Scan for the cell matching the given text and deliver its (X, Y) coordinate at center. 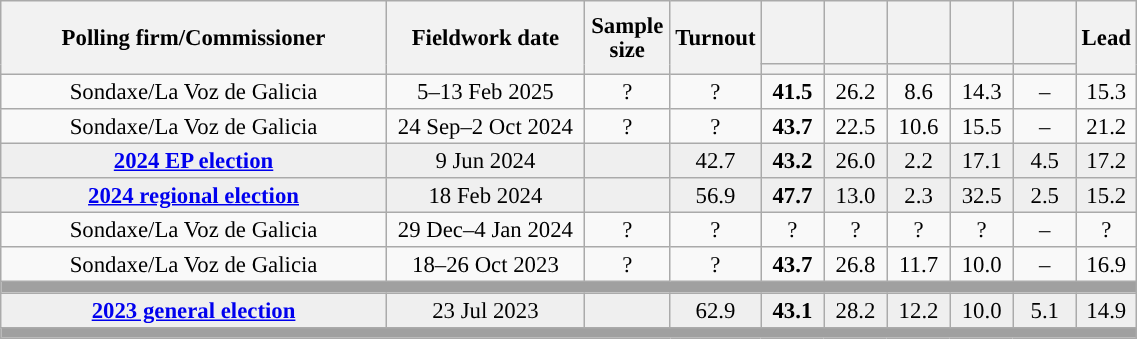
15.2 (1106, 196)
42.7 (716, 162)
24 Sep–2 Oct 2024 (485, 126)
11.7 (918, 266)
5–13 Feb 2025 (485, 92)
8.6 (918, 92)
Turnout (716, 38)
43.2 (792, 162)
47.7 (792, 196)
2.5 (1044, 196)
15.3 (1106, 92)
14.9 (1106, 310)
22.5 (856, 126)
2024 EP election (194, 162)
28.2 (856, 310)
32.5 (982, 196)
4.5 (1044, 162)
29 Dec–4 Jan 2024 (485, 230)
9 Jun 2024 (485, 162)
Fieldwork date (485, 38)
18–26 Oct 2023 (485, 266)
43.1 (792, 310)
14.3 (982, 92)
2.3 (918, 196)
Lead (1106, 38)
23 Jul 2023 (485, 310)
17.2 (1106, 162)
62.9 (716, 310)
2024 regional election (194, 196)
2.2 (918, 162)
17.1 (982, 162)
56.9 (716, 196)
12.2 (918, 310)
26.0 (856, 162)
16.9 (1106, 266)
Sample size (627, 38)
10.6 (918, 126)
Polling firm/Commissioner (194, 38)
26.2 (856, 92)
18 Feb 2024 (485, 196)
26.8 (856, 266)
13.0 (856, 196)
41.5 (792, 92)
15.5 (982, 126)
5.1 (1044, 310)
21.2 (1106, 126)
2023 general election (194, 310)
